Pinpoint the cell where the given text exists, returning its [X, Y] midpoint coordinate. 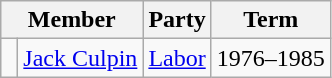
1976–1985 [270, 58]
Member [72, 20]
Labor [177, 58]
Jack Culpin [80, 58]
Term [270, 20]
Party [177, 20]
